Capture the cell that displays the provided text and extract its (x, y) central coordinate. 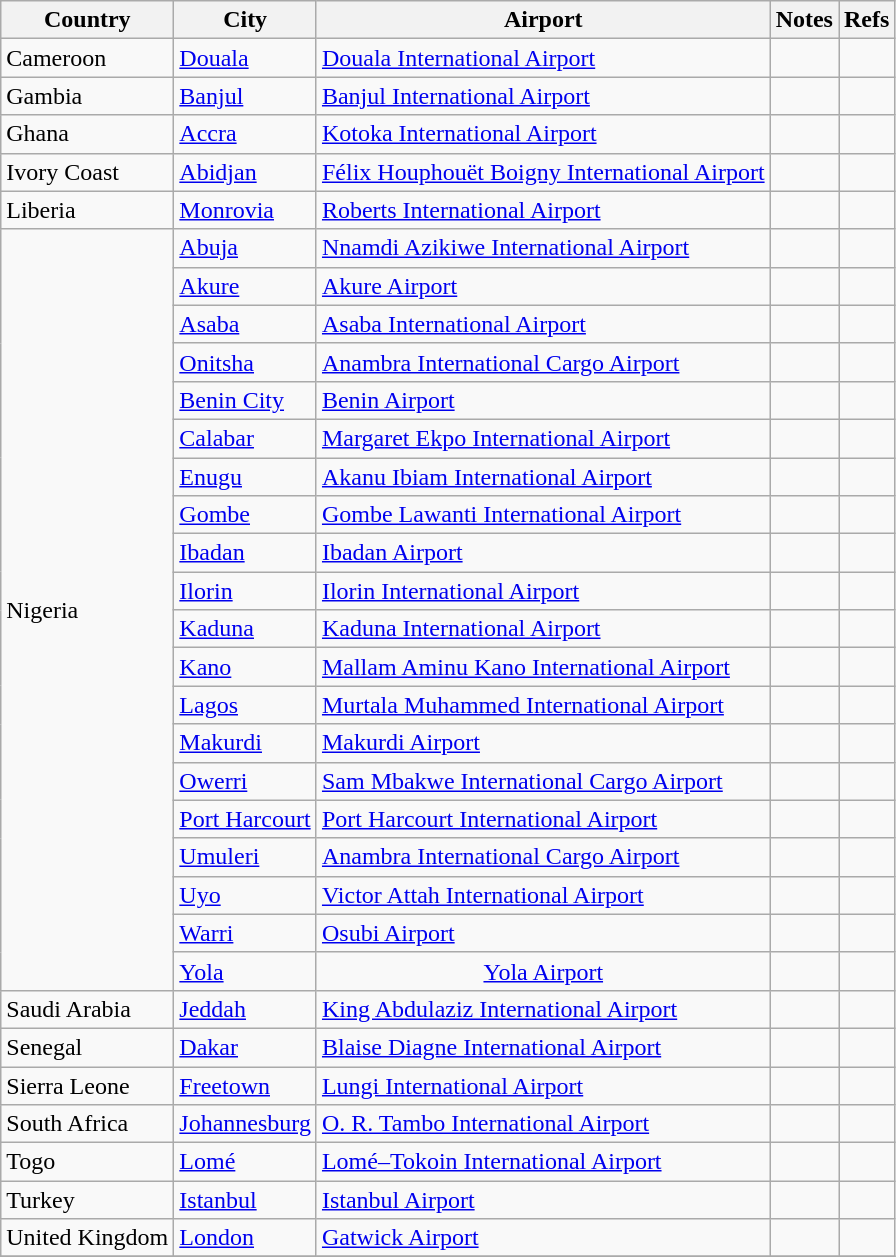
Murtala Muhammed International Airport (543, 705)
London (246, 1238)
Makurdi (246, 743)
Port Harcourt International Airport (543, 819)
Lagos (246, 705)
Blaise Diagne International Airport (543, 1047)
Liberia (88, 210)
Ghana (88, 134)
Banjul International Airport (543, 96)
Gombe Lawanti International Airport (543, 515)
Félix Houphouët Boigny International Airport (543, 172)
Yola Airport (543, 971)
Ilorin (246, 591)
Kotoka International Airport (543, 134)
Warri (246, 933)
Gombe (246, 515)
Akure (246, 286)
Asaba (246, 324)
Yola (246, 971)
Istanbul Airport (543, 1200)
Johannesburg (246, 1124)
Togo (88, 1162)
Airport (543, 20)
Enugu (246, 477)
United Kingdom (88, 1238)
Gatwick Airport (543, 1238)
Calabar (246, 438)
Ilorin International Airport (543, 591)
Kaduna (246, 629)
Saudi Arabia (88, 1009)
Abidjan (246, 172)
Akure Airport (543, 286)
Country (88, 20)
Douala (246, 58)
Lomé (246, 1162)
Banjul (246, 96)
Kano (246, 667)
City (246, 20)
Accra (246, 134)
Jeddah (246, 1009)
Port Harcourt (246, 819)
Onitsha (246, 362)
Akanu Ibiam International Airport (543, 477)
Nigeria (88, 610)
Lungi International Airport (543, 1085)
Owerri (246, 781)
Senegal (88, 1047)
Uyo (246, 895)
Umuleri (246, 857)
Lomé–Tokoin International Airport (543, 1162)
O. R. Tambo International Airport (543, 1124)
Sierra Leone (88, 1085)
Notes (804, 20)
Ivory Coast (88, 172)
Douala International Airport (543, 58)
Asaba International Airport (543, 324)
Margaret Ekpo International Airport (543, 438)
Istanbul (246, 1200)
Osubi Airport (543, 933)
Dakar (246, 1047)
Mallam Aminu Kano International Airport (543, 667)
Sam Mbakwe International Cargo Airport (543, 781)
Refs (866, 20)
Abuja (246, 248)
Turkey (88, 1200)
Benin City (246, 400)
Ibadan Airport (543, 553)
South Africa (88, 1124)
Nnamdi Azikiwe International Airport (543, 248)
Monrovia (246, 210)
Kaduna International Airport (543, 629)
Roberts International Airport (543, 210)
King Abdulaziz International Airport (543, 1009)
Victor Attah International Airport (543, 895)
Freetown (246, 1085)
Benin Airport (543, 400)
Cameroon (88, 58)
Makurdi Airport (543, 743)
Gambia (88, 96)
Ibadan (246, 553)
